Return (X, Y) of the center of cell containing provided text 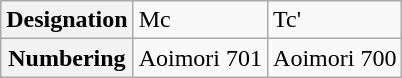
Tc' (335, 20)
Numbering (67, 58)
Aoimori 701 (200, 58)
Designation (67, 20)
Aoimori 700 (335, 58)
Mc (200, 20)
